Output the (X, Y) coordinate of the center of the cell containing the given text.  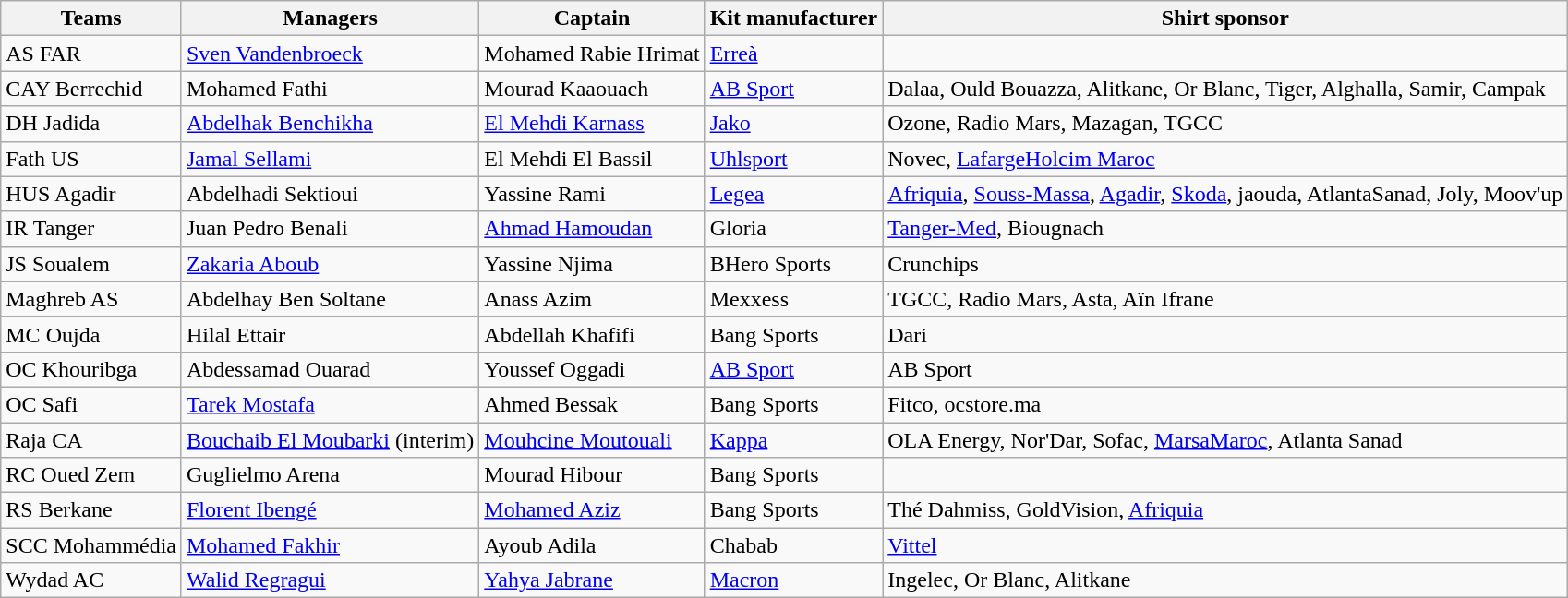
Youssef Oggadi (592, 369)
Mourad Kaaouach (592, 89)
HUS Agadir (91, 194)
TGCC, Radio Mars, Asta, Aïn Ifrane (1225, 299)
JS Soualem (91, 264)
Chabab (794, 545)
RS Berkane (91, 510)
Dalaa, Ould Bouazza, Alitkane, Or Blanc, Tiger, Alghalla, Samir, Campak (1225, 89)
Juan Pedro Benali (330, 229)
Ozone, Radio Mars, Mazagan, TGCC (1225, 124)
Abdelhadi Sektioui (330, 194)
Abdelhak Benchikha (330, 124)
Mexxess (794, 299)
Legea (794, 194)
Kit manufacturer (794, 18)
Tanger-Med, Biougnach (1225, 229)
Captain (592, 18)
Anass Azim (592, 299)
Mohamed Fathi (330, 89)
Mouhcine Moutouali (592, 440)
Bouchaib El Moubarki (interim) (330, 440)
Erreà (794, 54)
Fath US (91, 159)
Florent Ibengé (330, 510)
RC Oued Zem (91, 475)
BHero Sports (794, 264)
Walid Regragui (330, 580)
OC Khouribga (91, 369)
Ayoub Adila (592, 545)
Crunchips (1225, 264)
El Mehdi Karnass (592, 124)
DH Jadida (91, 124)
Abdellah Khafifi (592, 334)
Tarek Mostafa (330, 404)
Maghreb AS (91, 299)
Wydad AC (91, 580)
Yahya Jabrane (592, 580)
Mohamed Rabie Hrimat (592, 54)
OLA Energy, Nor'Dar, Sofac, MarsaMaroc, Atlanta Sanad (1225, 440)
MC Oujda (91, 334)
Jako (794, 124)
SCC Mohammédia (91, 545)
Ingelec, Or Blanc, Alitkane (1225, 580)
Sven Vandenbroeck (330, 54)
Zakaria Aboub (330, 264)
Novec, LafargeHolcim Maroc (1225, 159)
Teams (91, 18)
Abdessamad Ouarad (330, 369)
Abdelhay Ben Soltane (330, 299)
Jamal Sellami (330, 159)
Thé Dahmiss, GoldVision, Afriquia (1225, 510)
Raja CA (91, 440)
Macron (794, 580)
Shirt sponsor (1225, 18)
Gloria (794, 229)
CAY Berrechid (91, 89)
Kappa (794, 440)
Ahmad Hamoudan (592, 229)
Mohamed Aziz (592, 510)
AS FAR (91, 54)
IR Tanger (91, 229)
Yassine Njima (592, 264)
Hilal Ettair (330, 334)
Mohamed Fakhir (330, 545)
Ahmed Bessak (592, 404)
Vittel (1225, 545)
Afriquia, Souss-Massa, Agadir, Skoda, jaouda, AtlantaSanad, Joly, Moov'up (1225, 194)
Dari (1225, 334)
Mourad Hibour (592, 475)
Managers (330, 18)
Guglielmo Arena (330, 475)
Uhlsport (794, 159)
Yassine Rami (592, 194)
El Mehdi El Bassil (592, 159)
Fitco, ocstore.ma (1225, 404)
OC Safi (91, 404)
